Detect which cell encompasses the target text, then output its (X, Y) center coordinate. 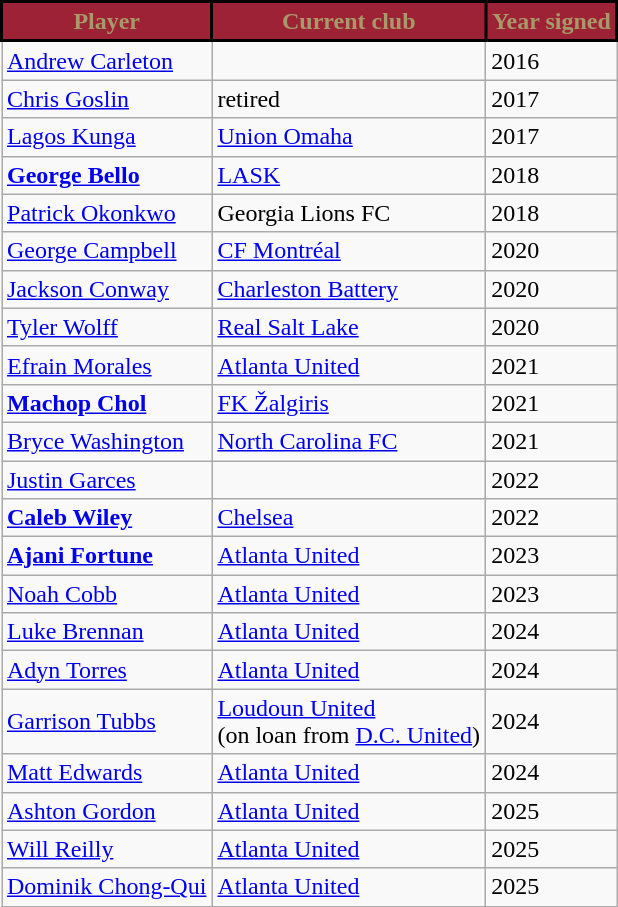
Tyler Wolff (107, 327)
CF Montréal (349, 251)
Luke Brennan (107, 632)
Chris Goslin (107, 99)
Andrew Carleton (107, 60)
Jackson Conway (107, 289)
Matt Edwards (107, 773)
Ajani Fortune (107, 556)
Adyn Torres (107, 670)
LASK (349, 175)
Machop Chol (107, 403)
George Bello (107, 175)
2016 (552, 60)
Garrison Tubbs (107, 722)
Noah Cobb (107, 594)
retired (349, 99)
Union Omaha (349, 137)
Bryce Washington (107, 441)
George Campbell (107, 251)
Charleston Battery (349, 289)
Lagos Kunga (107, 137)
Year signed (552, 22)
Patrick Okonkwo (107, 213)
FK Žalgiris (349, 403)
Efrain Morales (107, 365)
Georgia Lions FC (349, 213)
Player (107, 22)
Justin Garces (107, 479)
Loudoun United(on loan from D.C. United) (349, 722)
Ashton Gordon (107, 811)
Chelsea (349, 518)
North Carolina FC (349, 441)
Caleb Wiley (107, 518)
Current club (349, 22)
Real Salt Lake (349, 327)
Will Reilly (107, 849)
Dominik Chong-Qui (107, 887)
